Identify which cell holds the provided text, then report its [X, Y] central coordinate. 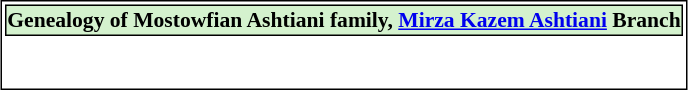
Genealogy of Mostowfian Ashtiani family, Mirza Kazem Ashtiani Branch [344, 20]
